Locate the cell with the specified text and output its [X, Y] center coordinate. 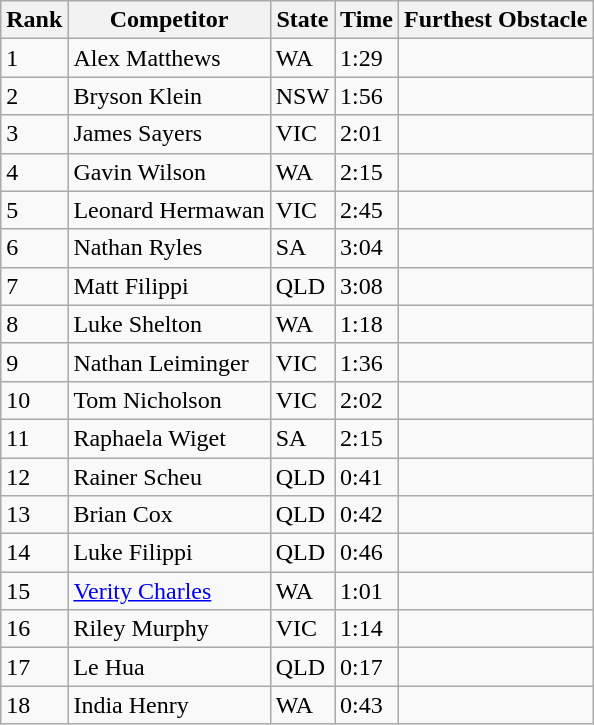
1 [34, 58]
0:46 [367, 553]
NSW [302, 96]
Time [367, 20]
18 [34, 705]
Riley Murphy [169, 629]
State [302, 20]
2 [34, 96]
2:01 [367, 134]
12 [34, 477]
Brian Cox [169, 515]
Rank [34, 20]
Competitor [169, 20]
0:17 [367, 667]
India Henry [169, 705]
10 [34, 400]
Tom Nicholson [169, 400]
11 [34, 438]
Bryson Klein [169, 96]
2:45 [367, 210]
1:29 [367, 58]
7 [34, 286]
James Sayers [169, 134]
Verity Charles [169, 591]
Luke Shelton [169, 324]
13 [34, 515]
1:36 [367, 362]
Luke Filippi [169, 553]
Nathan Leiminger [169, 362]
3:08 [367, 286]
3:04 [367, 248]
17 [34, 667]
3 [34, 134]
1:14 [367, 629]
14 [34, 553]
0:41 [367, 477]
15 [34, 591]
Le Hua [169, 667]
8 [34, 324]
5 [34, 210]
Leonard Hermawan [169, 210]
Gavin Wilson [169, 172]
0:43 [367, 705]
Rainer Scheu [169, 477]
Matt Filippi [169, 286]
Raphaela Wiget [169, 438]
Alex Matthews [169, 58]
0:42 [367, 515]
16 [34, 629]
1:01 [367, 591]
4 [34, 172]
6 [34, 248]
2:02 [367, 400]
9 [34, 362]
1:56 [367, 96]
1:18 [367, 324]
Nathan Ryles [169, 248]
Furthest Obstacle [496, 20]
